Locate the cell with the specified text and output its (X, Y) center coordinate. 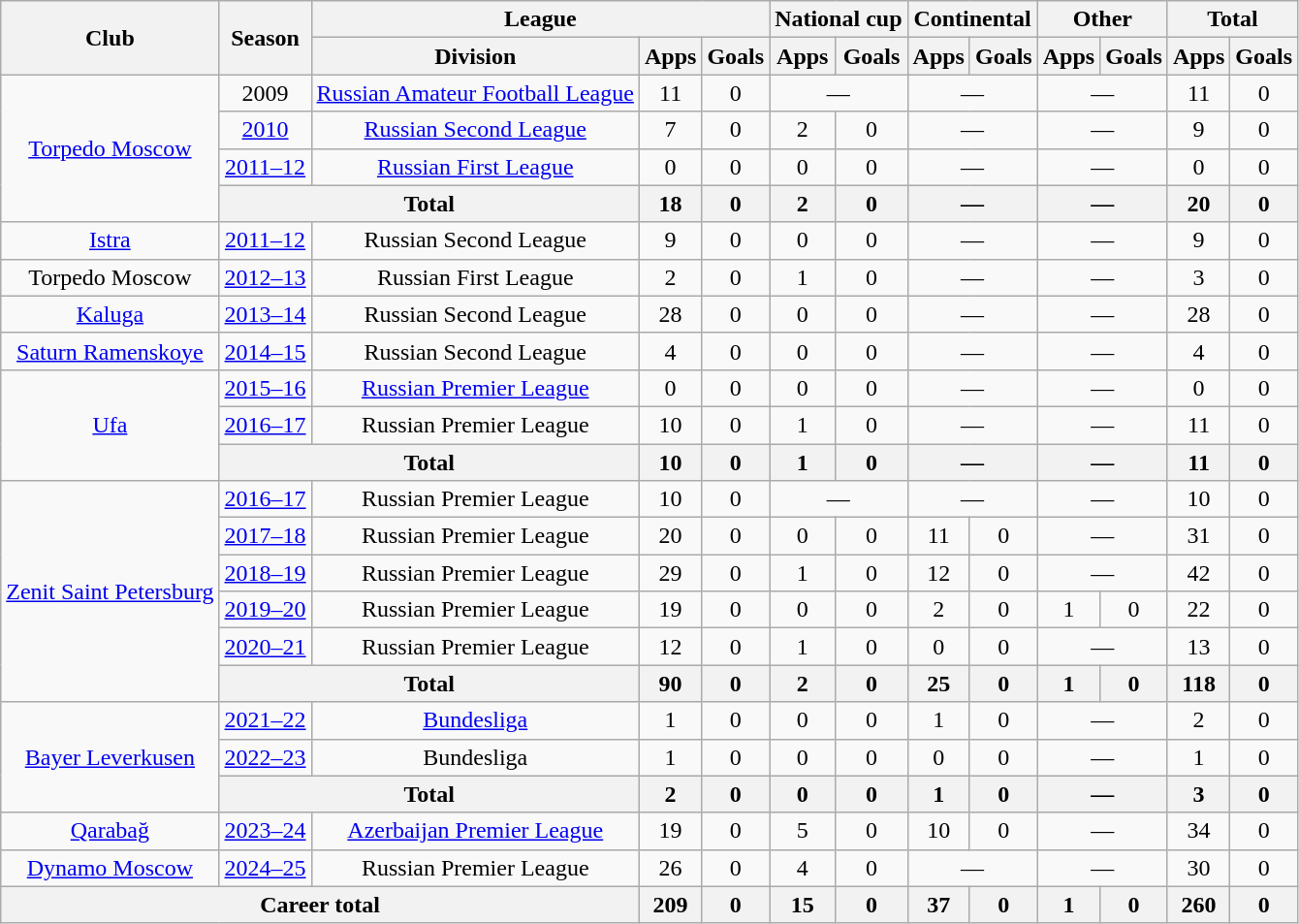
2010 (266, 130)
25 (938, 684)
Bayer Leverkusen (111, 757)
37 (938, 905)
30 (1198, 868)
29 (670, 573)
Continental (972, 19)
7 (670, 130)
Azerbaijan Premier League (475, 831)
2023–24 (266, 831)
League (541, 19)
209 (670, 905)
15 (803, 905)
Division (475, 56)
National cup (839, 19)
90 (670, 684)
2013–14 (266, 314)
Dynamo Moscow (111, 868)
260 (1198, 905)
2012–13 (266, 277)
2017–18 (266, 536)
2009 (266, 93)
Kaluga (111, 314)
Istra (111, 240)
118 (1198, 684)
13 (1198, 647)
22 (1198, 610)
42 (1198, 573)
Ufa (111, 425)
2014–15 (266, 351)
34 (1198, 831)
Career total (320, 905)
Other (1102, 19)
Club (111, 38)
Saturn Ramenskoye (111, 351)
Season (266, 38)
2021–22 (266, 720)
2018–19 (266, 573)
5 (803, 831)
2019–20 (266, 610)
Qarabağ (111, 831)
31 (1198, 536)
Russian Amateur Football League (475, 93)
Zenit Saint Petersburg (111, 591)
2022–23 (266, 757)
2020–21 (266, 647)
2015–16 (266, 388)
18 (670, 204)
2024–25 (266, 868)
26 (670, 868)
